Scan for the cell matching the given text and deliver its [x, y] coordinate at center. 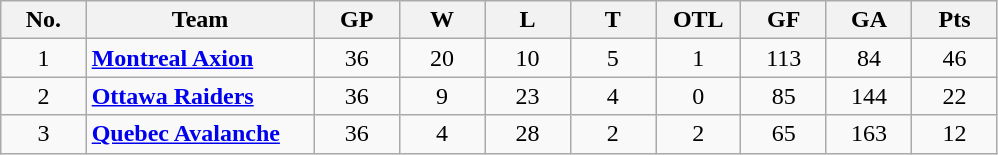
W [442, 20]
0 [698, 96]
9 [442, 96]
GP [356, 20]
No. [44, 20]
144 [868, 96]
3 [44, 134]
10 [528, 58]
84 [868, 58]
GA [868, 20]
85 [784, 96]
Ottawa Raiders [200, 96]
23 [528, 96]
22 [954, 96]
Montreal Axion [200, 58]
Pts [954, 20]
OTL [698, 20]
20 [442, 58]
T [612, 20]
Quebec Avalanche [200, 134]
GF [784, 20]
5 [612, 58]
L [528, 20]
163 [868, 134]
12 [954, 134]
28 [528, 134]
46 [954, 58]
Team [200, 20]
65 [784, 134]
113 [784, 58]
